Return [X, Y] of the center of cell containing provided text 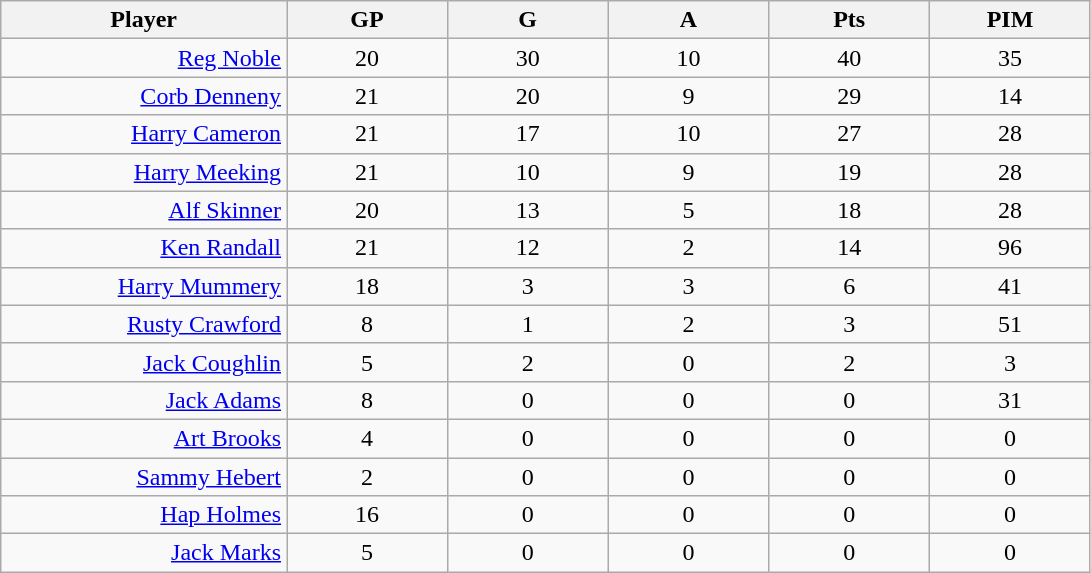
27 [850, 134]
1 [528, 324]
PIM [1010, 20]
51 [1010, 324]
29 [850, 96]
13 [528, 210]
G [528, 20]
GP [368, 20]
Jack Adams [144, 400]
Pts [850, 20]
Harry Cameron [144, 134]
4 [368, 438]
12 [528, 248]
Alf Skinner [144, 210]
A [688, 20]
41 [1010, 286]
Reg Noble [144, 58]
Art Brooks [144, 438]
40 [850, 58]
Ken Randall [144, 248]
Corb Denneny [144, 96]
Sammy Hebert [144, 477]
96 [1010, 248]
Player [144, 20]
Hap Holmes [144, 515]
19 [850, 172]
16 [368, 515]
35 [1010, 58]
30 [528, 58]
Harry Mummery [144, 286]
17 [528, 134]
Rusty Crawford [144, 324]
Jack Marks [144, 553]
Harry Meeking [144, 172]
31 [1010, 400]
Jack Coughlin [144, 362]
6 [850, 286]
